For the text-containing cell, return its midpoint in (X, Y) coordinate format. 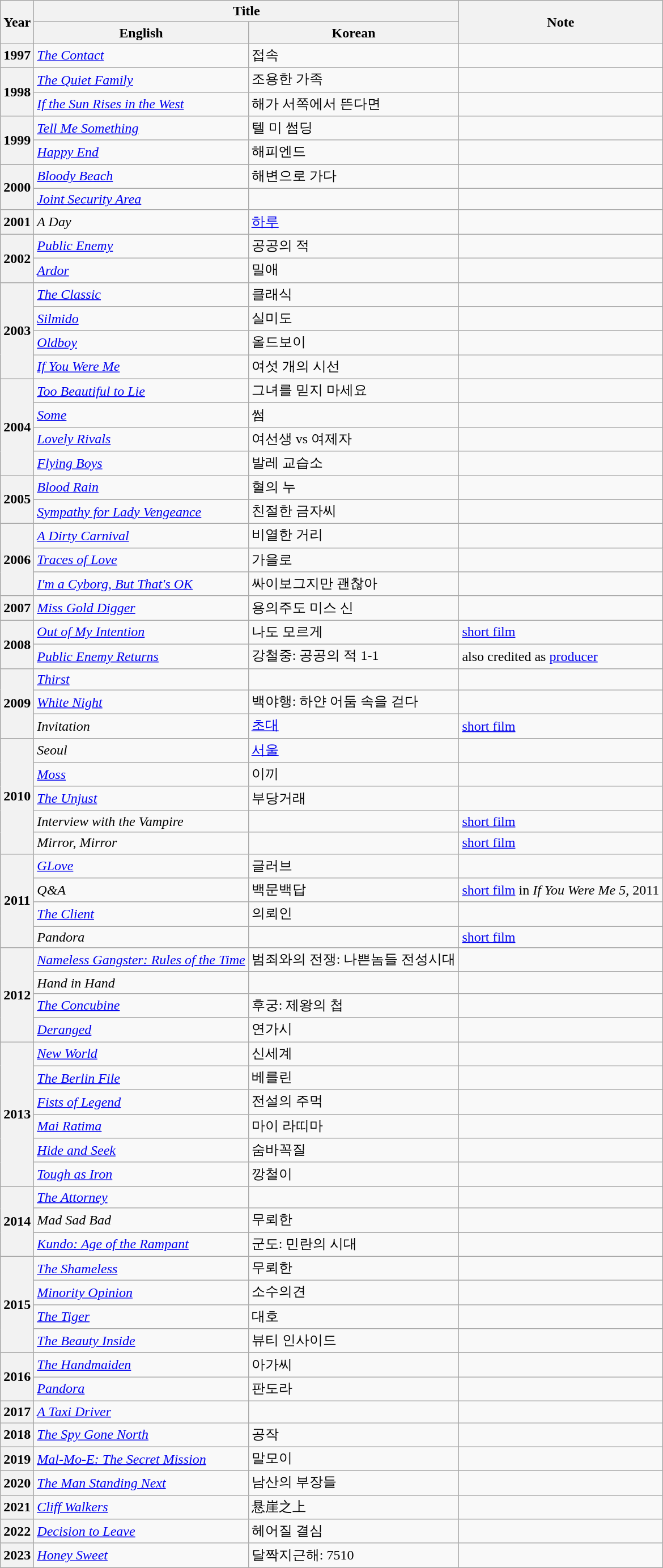
short film in If You Were Me 5, 2011 (561, 890)
실미도 (354, 319)
Hand in Hand (141, 982)
범죄와의 전쟁: 나쁜놈들 전성시대 (354, 960)
2019 (17, 1459)
Mal-Mo-E: The Secret Mission (141, 1459)
White Night (141, 702)
베를린 (354, 1078)
2000 (17, 187)
Public Enemy Returns (141, 656)
2011 (17, 901)
해가 서쪽에서 뜬다면 (354, 104)
혈의 누 (354, 488)
Q&A (141, 890)
판도라 (354, 1389)
The Spy Gone North (141, 1435)
그녀를 믿지 마세요 (354, 391)
1997 (17, 56)
2007 (17, 608)
서울 (354, 751)
남산의 부장들 (354, 1483)
If You Were Me (141, 367)
A Day (141, 222)
2008 (17, 644)
Seoul (141, 751)
The Man Standing Next (141, 1483)
The Contact (141, 56)
1999 (17, 141)
Nameless Gangster: Rules of the Time (141, 960)
군도: 민란의 시대 (354, 1245)
A Taxi Driver (141, 1412)
2004 (17, 427)
가을로 (354, 560)
Cliff Walkers (141, 1507)
헤어질 결심 (354, 1532)
의뢰인 (354, 914)
2020 (17, 1483)
발레 교습소 (354, 464)
2003 (17, 330)
이끼 (354, 774)
싸이보그지만 괜찮아 (354, 584)
Minority Opinion (141, 1292)
2002 (17, 258)
공공의 적 (354, 246)
뷰티 인사이드 (354, 1341)
Decision to Leave (141, 1532)
The Client (141, 914)
2021 (17, 1507)
나도 모르게 (354, 633)
Interview with the Vampire (141, 821)
백문백답 (354, 890)
Happy End (141, 152)
The Beauty Inside (141, 1341)
Mai Ratima (141, 1126)
여섯 개의 시선 (354, 367)
마이 라띠마 (354, 1126)
아가씨 (354, 1365)
Silmido (141, 319)
2009 (17, 703)
강철중: 공공의 적 1-1 (354, 656)
Traces of Love (141, 560)
Fists of Legend (141, 1102)
Korean (354, 33)
Thirst (141, 679)
The Attorney (141, 1197)
GLove (141, 866)
Mad Sad Bad (141, 1220)
Hide and Seek (141, 1151)
글러브 (354, 866)
2006 (17, 560)
Some (141, 415)
The Unjust (141, 798)
백야행: 하얀 어둠 속을 걷다 (354, 702)
Mirror, Mirror (141, 843)
2023 (17, 1556)
대호 (354, 1316)
신세계 (354, 1054)
밀애 (354, 270)
말모이 (354, 1459)
전설의 주먹 (354, 1102)
클래식 (354, 295)
부당거래 (354, 798)
여선생 vs 여제자 (354, 439)
Year (17, 22)
용의주도 미스 신 (354, 608)
I'm a Cyborg, But That's OK (141, 584)
초대 (354, 727)
Tough as Iron (141, 1175)
깡철이 (354, 1175)
Miss Gold Digger (141, 608)
Kundo: Age of the Rampant (141, 1245)
2005 (17, 499)
Moss (141, 774)
The Quiet Family (141, 79)
The Concubine (141, 1006)
English (141, 33)
2018 (17, 1435)
New World (141, 1054)
Note (561, 22)
Sympathy for Lady Vengeance (141, 511)
친절한 금자씨 (354, 511)
悬崖之上 (354, 1507)
Too Beautiful to Lie (141, 391)
썸 (354, 415)
1998 (17, 92)
연가시 (354, 1029)
The Classic (141, 295)
텔 미 썸딩 (354, 128)
2012 (17, 995)
올드보이 (354, 342)
Lovely Rivals (141, 439)
If the Sun Rises in the West (141, 104)
Deranged (141, 1029)
Ardor (141, 270)
소수의견 (354, 1292)
달짝지근해: 7510 (354, 1556)
공작 (354, 1435)
Out of My Intention (141, 633)
The Handmaiden (141, 1365)
Tell Me Something (141, 128)
2022 (17, 1532)
Blood Rain (141, 488)
접속 (354, 56)
The Berlin File (141, 1078)
2013 (17, 1114)
Oldboy (141, 342)
A Dirty Carnival (141, 536)
Public Enemy (141, 246)
2001 (17, 222)
Joint Security Area (141, 199)
also credited as producer (561, 656)
The Shameless (141, 1269)
해변으로 가다 (354, 177)
2014 (17, 1221)
2015 (17, 1304)
숨바꼭질 (354, 1151)
Title (246, 11)
The Tiger (141, 1316)
후궁: 제왕의 첩 (354, 1006)
Invitation (141, 727)
Bloody Beach (141, 177)
2010 (17, 796)
Honey Sweet (141, 1556)
2017 (17, 1412)
해피엔드 (354, 152)
Flying Boys (141, 464)
조용한 가족 (354, 79)
하루 (354, 222)
2016 (17, 1376)
비열한 거리 (354, 536)
